Pinpoint the cell where the given text exists, returning its [x, y] midpoint coordinate. 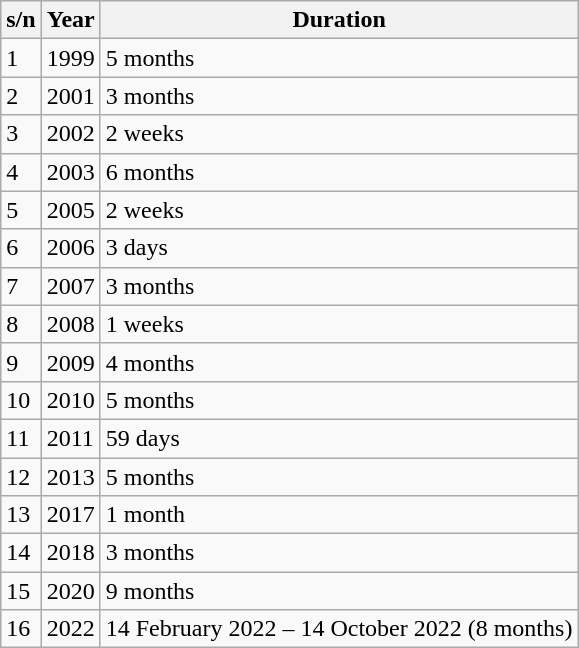
11 [21, 438]
2006 [70, 248]
14 [21, 553]
9 months [339, 591]
2003 [70, 172]
2001 [70, 96]
2013 [70, 477]
4 months [339, 362]
2005 [70, 210]
10 [21, 400]
14 February 2022 – 14 October 2022 (8 months) [339, 629]
2010 [70, 400]
1999 [70, 58]
1 month [339, 515]
s/n [21, 20]
4 [21, 172]
2017 [70, 515]
2 [21, 96]
2007 [70, 286]
3 days [339, 248]
2020 [70, 591]
2022 [70, 629]
8 [21, 324]
12 [21, 477]
2011 [70, 438]
2002 [70, 134]
13 [21, 515]
2018 [70, 553]
59 days [339, 438]
1 weeks [339, 324]
9 [21, 362]
6 [21, 248]
16 [21, 629]
7 [21, 286]
2009 [70, 362]
15 [21, 591]
Year [70, 20]
2008 [70, 324]
Duration [339, 20]
6 months [339, 172]
1 [21, 58]
3 [21, 134]
5 [21, 210]
